Provide the [x, y] coordinate of the cell's center where the given text is located.  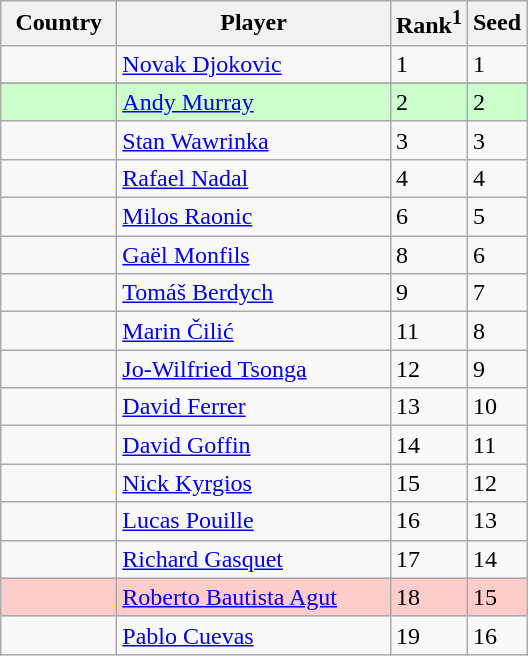
Rafael Nadal [254, 178]
Nick Kyrgios [254, 483]
Jo-Wilfried Tsonga [254, 369]
David Goffin [254, 445]
17 [428, 559]
18 [428, 597]
Roberto Bautista Agut [254, 597]
10 [496, 407]
Marin Čilić [254, 331]
Pablo Cuevas [254, 635]
Country [59, 24]
5 [496, 217]
Novak Djokovic [254, 64]
Rank1 [428, 24]
Andy Murray [254, 102]
Milos Raonic [254, 217]
David Ferrer [254, 407]
7 [496, 293]
Player [254, 24]
19 [428, 635]
Lucas Pouille [254, 521]
Stan Wawrinka [254, 140]
Gaël Monfils [254, 255]
Tomáš Berdych [254, 293]
Richard Gasquet [254, 559]
Seed [496, 24]
